From the cell containing the given text, extract its center point as [X, Y] coordinate. 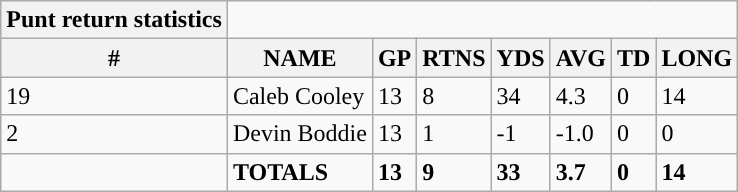
8 [454, 96]
33 [520, 172]
# [114, 58]
TOTALS [300, 172]
TD [633, 58]
9 [454, 172]
Punt return statistics [114, 20]
RTNS [454, 58]
34 [520, 96]
Devin Boddie [300, 134]
Caleb Cooley [300, 96]
19 [114, 96]
LONG [697, 58]
1 [454, 134]
AVG [580, 58]
GP [394, 58]
NAME [300, 58]
-1 [520, 134]
-1.0 [580, 134]
3.7 [580, 172]
YDS [520, 58]
4.3 [580, 96]
2 [114, 134]
